Pinpoint the cell where the given text exists, returning its [x, y] midpoint coordinate. 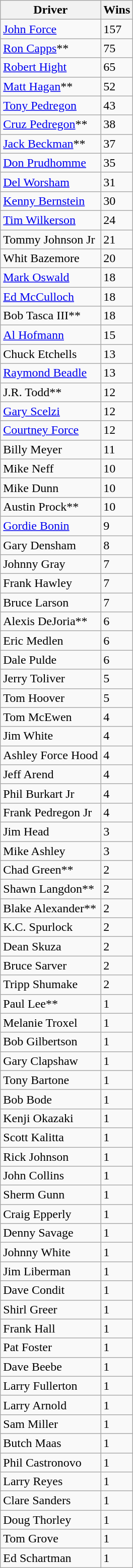
Del Worsham [50, 182]
Sam Miller [50, 1424]
Tommy Johnson Jr [50, 239]
31 [117, 182]
Mark Oswald [50, 278]
20 [117, 259]
Larry Reyes [50, 1482]
Rick Johnson [50, 1156]
Mike Ashley [50, 851]
Eric Medlen [50, 641]
Al Hofmann [50, 335]
Gary Densham [50, 545]
35 [117, 163]
J.R. Todd** [50, 392]
Shirl Greer [50, 1309]
8 [117, 545]
Ron Capps** [50, 48]
30 [117, 201]
Ed McCulloch [50, 297]
Blake Alexander** [50, 908]
Driver [50, 10]
Jerry Toliver [50, 679]
Frank Hawley [50, 583]
9 [117, 526]
Frank Pedregon Jr [50, 812]
Chad Green** [50, 870]
Doug Thorley [50, 1520]
Melanie Troxel [50, 1023]
Alexis DeJoria** [50, 622]
Craig Epperly [50, 1214]
Billy Meyer [50, 449]
Denny Savage [50, 1233]
Jim Liberman [50, 1271]
Raymond Beadle [50, 373]
Austin Prock** [50, 507]
Phil Burkart Jr [50, 793]
Sherm Gunn [50, 1195]
Tom McEwen [50, 717]
38 [117, 125]
Frank Hall [50, 1329]
Paul Lee** [50, 1004]
75 [117, 48]
Don Prudhomme [50, 163]
Bob Tasca III** [50, 316]
Tripp Shumake [50, 985]
Bruce Larson [50, 602]
65 [117, 67]
Robert Hight [50, 67]
Bob Gilbertson [50, 1042]
Pat Foster [50, 1348]
Chuck Etchells [50, 354]
Larry Fullerton [50, 1386]
Kenji Okazaki [50, 1118]
K.C. Spurlock [50, 927]
Mike Neff [50, 468]
John Collins [50, 1176]
Dave Beebe [50, 1367]
24 [117, 220]
Whit Bazemore [50, 259]
John Force [50, 29]
Larry Arnold [50, 1405]
Gordie Bonin [50, 526]
Jack Beckman** [50, 144]
Gary Scelzi [50, 411]
Jim Head [50, 831]
Dave Condit [50, 1290]
Tony Pedregon [50, 105]
52 [117, 86]
Kenny Bernstein [50, 201]
Tony Bartone [50, 1080]
Gary Clapshaw [50, 1061]
Dean Skuza [50, 946]
Dale Pulde [50, 660]
Tim Wilkerson [50, 220]
Bob Bode [50, 1099]
Shawn Langdon** [50, 889]
Bruce Sarver [50, 966]
Johnny White [50, 1252]
Scott Kalitta [50, 1137]
Mike Dunn [50, 488]
Courtney Force [50, 430]
Phil Castronovo [50, 1463]
43 [117, 105]
Johnny Gray [50, 564]
Cruz Pedregon** [50, 125]
Jeff Arend [50, 774]
Wins [117, 10]
Clare Sanders [50, 1501]
37 [117, 144]
157 [117, 29]
Butch Maas [50, 1443]
Tom Grove [50, 1539]
Matt Hagan** [50, 86]
Tom Hoover [50, 698]
21 [117, 239]
Ed Schartman [50, 1558]
Jim White [50, 736]
15 [117, 335]
Ashley Force Hood [50, 755]
11 [117, 449]
